Capture the cell that displays the provided text and extract its [x, y] central coordinate. 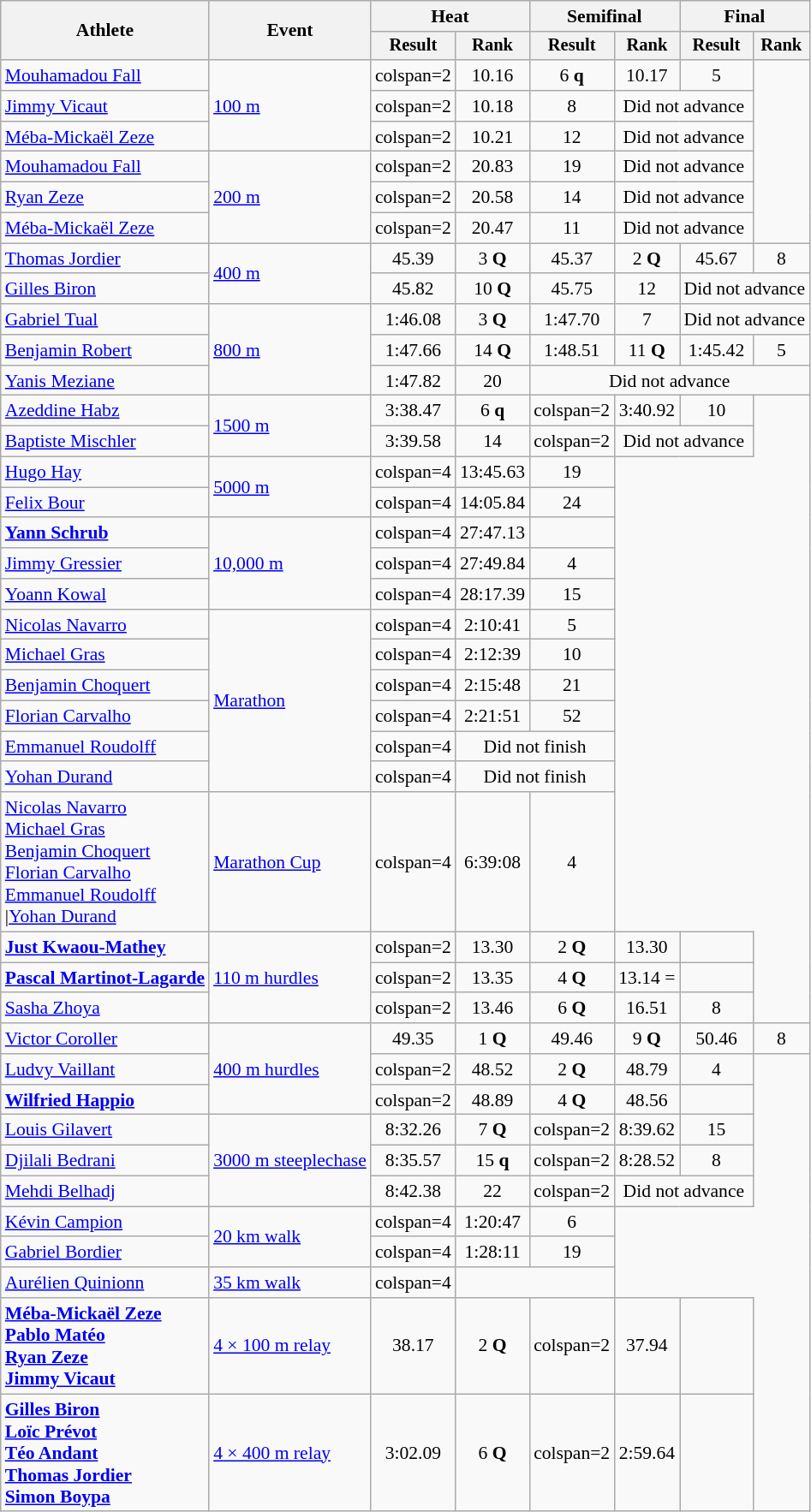
Gilles Biron Loïc Prévot Téo Andant Thomas Jordier Simon Boypa [104, 1453]
21 [572, 686]
8:28.52 [647, 1161]
Yanis Meziane [104, 381]
35 km walk [289, 1283]
45.82 [413, 289]
Event [289, 31]
400 m [289, 274]
Wilfried Happio [104, 1100]
8:35.57 [413, 1161]
45.75 [572, 289]
38.17 [413, 1346]
1:28:11 [492, 1253]
Hugo Hay [104, 473]
110 m hurdles [289, 978]
Final [745, 16]
10.16 [492, 75]
6:39:08 [492, 861]
13:45.63 [492, 473]
48.89 [492, 1100]
Baptiste Mischler [104, 442]
Michael Gras [104, 655]
Kévin Campion [104, 1222]
10 Q [492, 289]
11 [572, 229]
Thomas Jordier [104, 259]
Jimmy Gressier [104, 563]
3:38.47 [413, 411]
Heat [450, 16]
Mehdi Belhadj [104, 1192]
400 m hurdles [289, 1069]
37.94 [647, 1346]
1:45.42 [717, 350]
Marathon Cup [289, 861]
10.17 [647, 75]
1:20:47 [492, 1222]
Nicolas Navarro [104, 625]
16.51 [647, 1009]
Gabriel Tual [104, 319]
8:42.38 [413, 1192]
20.47 [492, 229]
Just Kwaou-Mathey [104, 948]
45.37 [572, 259]
Ludvy Vaillant [104, 1069]
Louis Gilavert [104, 1130]
27:49.84 [492, 563]
Marathon [289, 701]
Felix Bour [104, 503]
Yann Schrub [104, 533]
Semifinal [605, 16]
5000 m [289, 488]
7 Q [492, 1130]
3000 m steeplechase [289, 1161]
Nicolas NavarroMichael GrasBenjamin ChoquertFlorian CarvalhoEmmanuel Roudolff|Yohan Durand [104, 861]
10,000 m [289, 563]
2:10:41 [492, 625]
Ryan Zeze [104, 198]
4 × 400 m relay [289, 1453]
Yohan Durand [104, 777]
3:40.92 [647, 411]
14:05.84 [492, 503]
8:32.26 [413, 1130]
800 m [289, 349]
1:48.51 [572, 350]
14 Q [492, 350]
Victor Coroller [104, 1039]
Méba-Mickaël Zeze Pablo Matéo Ryan ZezeJimmy Vicaut [104, 1346]
Gilles Biron [104, 289]
6 [572, 1222]
Florian Carvalho [104, 717]
3:39.58 [413, 442]
49.35 [413, 1039]
7 [647, 319]
2:15:48 [492, 686]
49.46 [572, 1039]
27:47.13 [492, 533]
Sasha Zhoya [104, 1009]
28:17.39 [492, 594]
24 [572, 503]
Benjamin Robert [104, 350]
2:12:39 [492, 655]
2:59.64 [647, 1453]
Benjamin Choquert [104, 686]
1:47.82 [413, 381]
200 m [289, 197]
13.46 [492, 1009]
1:46.08 [413, 319]
20.58 [492, 198]
Jimmy Vicaut [104, 106]
9 Q [647, 1039]
Emmanuel Roudolff [104, 747]
11 Q [647, 350]
20 [492, 381]
Pascal Martinot-Lagarde [104, 978]
1:47.70 [572, 319]
Gabriel Bordier [104, 1253]
52 [572, 717]
45.67 [717, 259]
1 Q [492, 1039]
50.46 [717, 1039]
20 km walk [289, 1236]
48.79 [647, 1069]
Athlete [104, 31]
Azeddine Habz [104, 411]
100 m [289, 106]
4 × 100 m relay [289, 1346]
10.18 [492, 106]
Yoann Kowal [104, 594]
20.83 [492, 167]
48.56 [647, 1100]
22 [492, 1192]
1500 m [289, 426]
Aurélien Quinionn [104, 1283]
13.35 [492, 978]
1:47.66 [413, 350]
8:39.62 [647, 1130]
Djilali Bedrani [104, 1161]
15 q [492, 1161]
48.52 [492, 1069]
45.39 [413, 259]
10.21 [492, 137]
13.14 = [647, 978]
2:21:51 [492, 717]
3:02.09 [413, 1453]
